Output the [X, Y] coordinate of the center of the cell containing the given text.  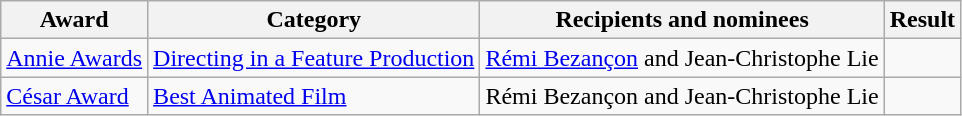
Annie Awards [74, 58]
Best Animated Film [314, 96]
Recipients and nominees [682, 20]
César Award [74, 96]
Directing in a Feature Production [314, 58]
Result [922, 20]
Category [314, 20]
Award [74, 20]
